Return (X, Y) of the center of cell containing provided text 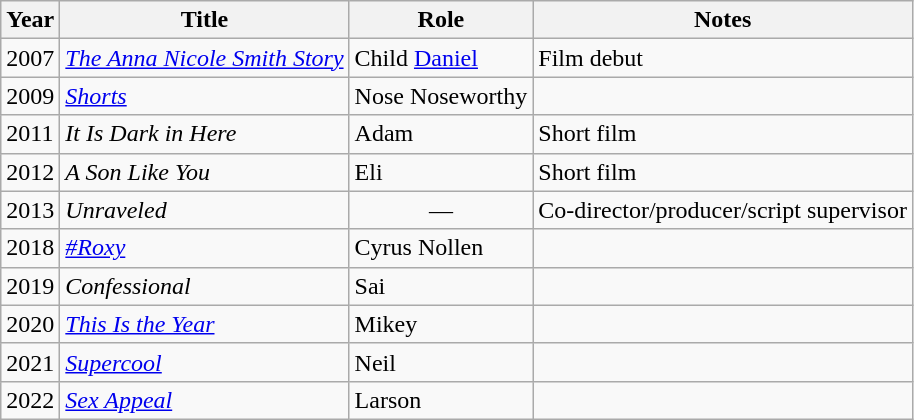
2021 (30, 362)
Mikey (441, 324)
2022 (30, 400)
Adam (441, 134)
Cyrus Nollen (441, 248)
Year (30, 20)
2007 (30, 58)
2012 (30, 172)
It Is Dark in Here (204, 134)
Title (204, 20)
Larson (441, 400)
Eli (441, 172)
Sex Appeal (204, 400)
Child Daniel (441, 58)
The Anna Nicole Smith Story (204, 58)
2018 (30, 248)
Unraveled (204, 210)
Supercool (204, 362)
— (441, 210)
Shorts (204, 96)
Confessional (204, 286)
2011 (30, 134)
2013 (30, 210)
Role (441, 20)
2019 (30, 286)
2020 (30, 324)
Film debut (723, 58)
2009 (30, 96)
A Son Like You (204, 172)
Notes (723, 20)
#Roxy (204, 248)
Neil (441, 362)
This Is the Year (204, 324)
Co-director/producer/script supervisor (723, 210)
Nose Noseworthy (441, 96)
Sai (441, 286)
